Capture the cell that displays the provided text and extract its [X, Y] central coordinate. 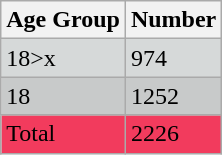
Number [173, 20]
2226 [173, 134]
1252 [173, 96]
974 [173, 58]
Total [64, 134]
Age Group [64, 20]
18 [64, 96]
18>x [64, 58]
